Extract the [X, Y] coordinate from the center of the cell holding the provided text.  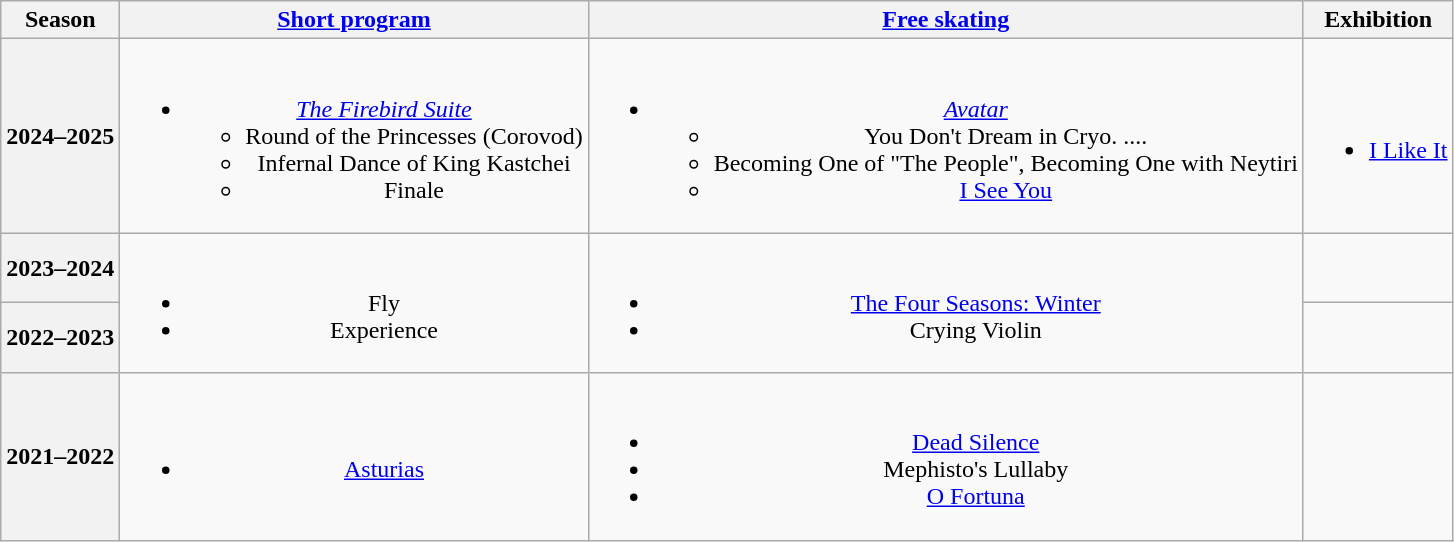
The Firebird SuiteRound of the Princesses (Corovod)Infernal Dance of King KastcheiFinale [354, 136]
2022–2023 [60, 338]
The Four Seasons: Winter Crying Violin [946, 303]
I Like It [1378, 136]
2021–2022 [60, 456]
Dead Silence Mephisto's Lullaby O Fortuna [946, 456]
FlyExperience [354, 303]
Free skating [946, 20]
2023–2024 [60, 268]
2024–2025 [60, 136]
AvatarYou Don't Dream in Cryo. ....Becoming One of "The People", Becoming One with NeytiriI See You [946, 136]
Short program [354, 20]
Season [60, 20]
Asturias [354, 456]
Exhibition [1378, 20]
